Return (X, Y) of the center of cell containing provided text 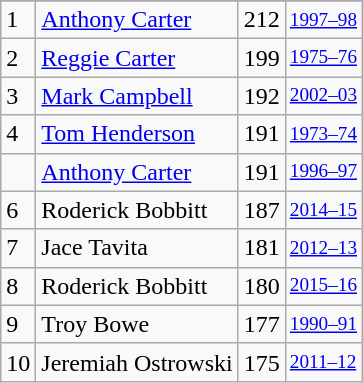
1996–97 (323, 172)
187 (262, 210)
3 (18, 96)
1 (18, 20)
Reggie Carter (137, 58)
8 (18, 286)
192 (262, 96)
2011–12 (323, 362)
2015–16 (323, 286)
1997–98 (323, 20)
4 (18, 134)
10 (18, 362)
2012–13 (323, 248)
2014–15 (323, 210)
Jace Tavita (137, 248)
1973–74 (323, 134)
6 (18, 210)
Mark Campbell (137, 96)
212 (262, 20)
Troy Bowe (137, 324)
9 (18, 324)
199 (262, 58)
180 (262, 286)
Jeremiah Ostrowski (137, 362)
175 (262, 362)
177 (262, 324)
2 (18, 58)
1990–91 (323, 324)
Tom Henderson (137, 134)
7 (18, 248)
1975–76 (323, 58)
2002–03 (323, 96)
181 (262, 248)
